Return the (X, Y) coordinate for the center point of the cell that contains the specified text.  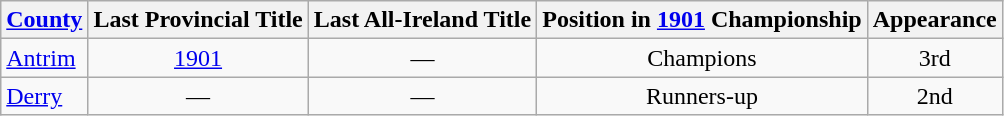
Derry (44, 96)
Last All-Ireland Title (422, 20)
Appearance (934, 20)
1901 (198, 58)
Champions (702, 58)
Position in 1901 Championship (702, 20)
Last Provincial Title (198, 20)
3rd (934, 58)
Antrim (44, 58)
2nd (934, 96)
County (44, 20)
Runners-up (702, 96)
